From the cell containing the given text, extract its center point as [X, Y] coordinate. 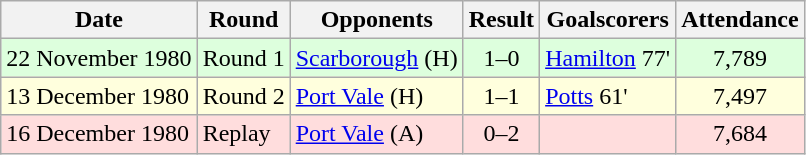
Attendance [740, 20]
Goalscorers [608, 20]
Port Vale (A) [376, 134]
Potts 61' [608, 96]
Result [501, 20]
16 December 1980 [99, 134]
7,684 [740, 134]
Round [244, 20]
Round 1 [244, 58]
Opponents [376, 20]
13 December 1980 [99, 96]
0–2 [501, 134]
1–1 [501, 96]
Hamilton 77' [608, 58]
1–0 [501, 58]
22 November 1980 [99, 58]
Replay [244, 134]
7,789 [740, 58]
7,497 [740, 96]
Date [99, 20]
Scarborough (H) [376, 58]
Round 2 [244, 96]
Port Vale (H) [376, 96]
